For the text-containing cell, return its midpoint in (x, y) coordinate format. 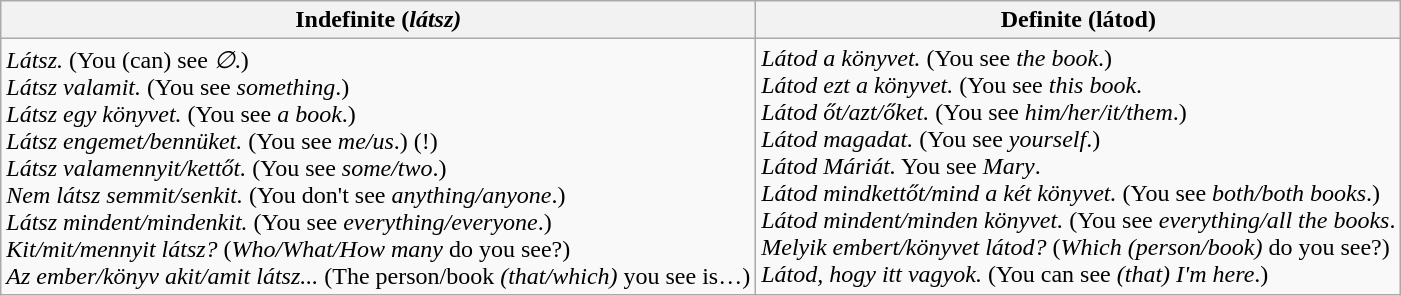
Indefinite (látsz) (378, 20)
Definite (látod) (1078, 20)
